Determine the [x, y] coordinate at the center of the cell enclosing the given text.  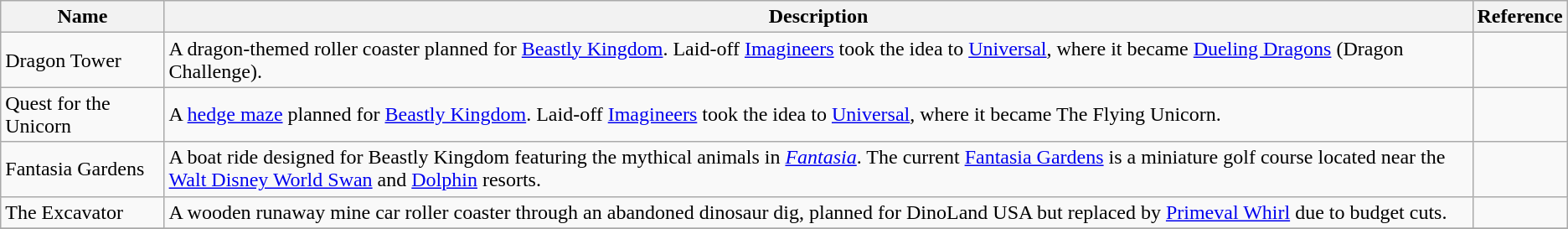
Name [82, 17]
Description [818, 17]
A hedge maze planned for Beastly Kingdom. Laid-off Imagineers took the idea to Universal, where it became The Flying Unicorn. [818, 114]
Quest for the Unicorn [82, 114]
Reference [1519, 17]
Fantasia Gardens [82, 169]
The Excavator [82, 212]
Dragon Tower [82, 60]
